Locate the cell with the specified text and output its [x, y] center coordinate. 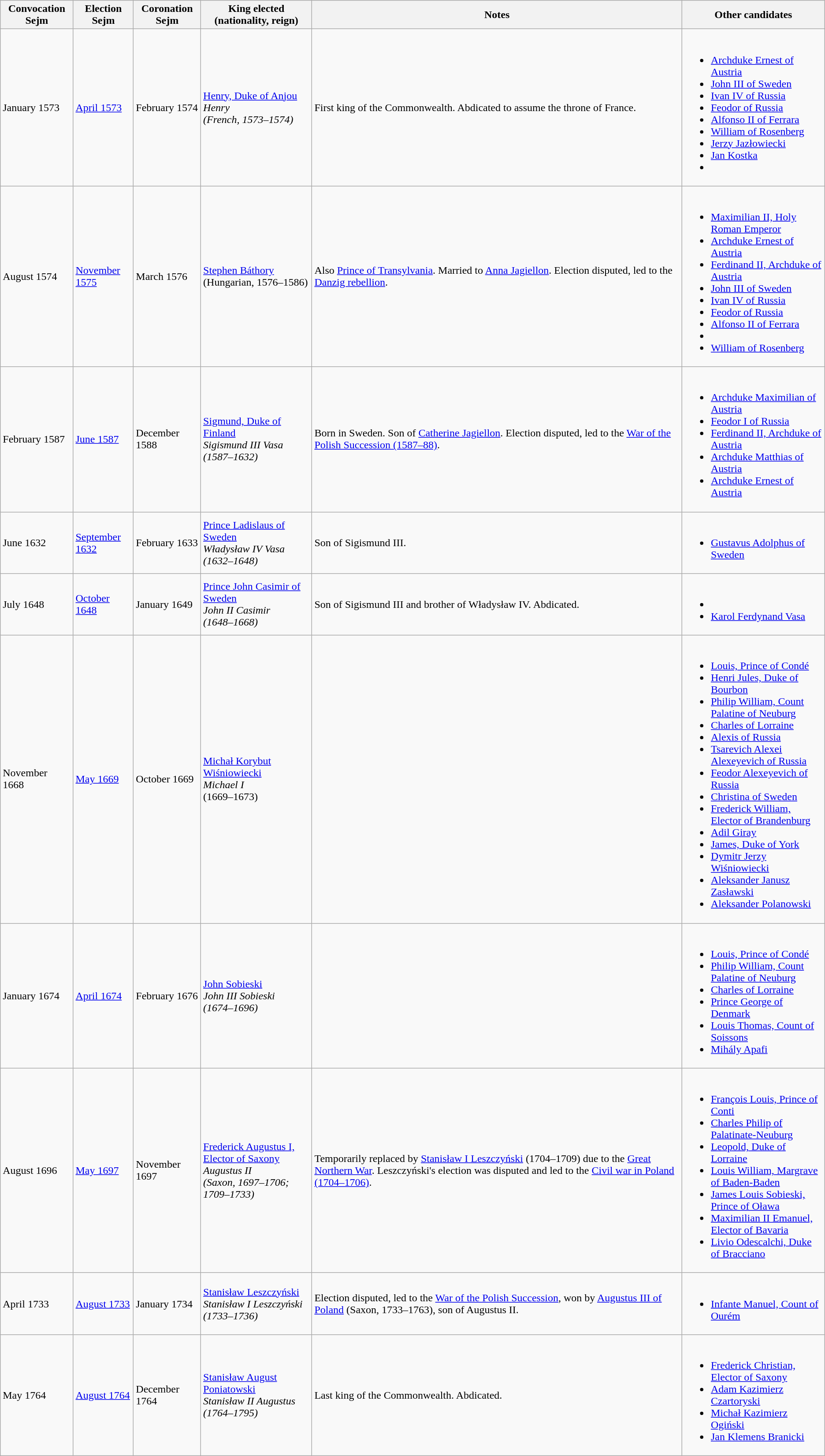
Born in Sweden. Son of Catherine Jagiellon. Election disputed, led to the War of the Polish Succession (1587–88). [497, 439]
August 1696 [37, 1170]
Son of Sigismund III. [497, 543]
August 1574 [37, 276]
January 1573 [37, 108]
October 1669 [167, 779]
June 1587 [103, 439]
May 1764 [37, 1395]
Infante Manuel, Count of Ourém [753, 1303]
August 1733 [103, 1303]
February 1574 [167, 108]
December 1764 [167, 1395]
October 1648 [103, 604]
September 1632 [103, 543]
Frederick Augustus I, Elector of SaxonyAugustus II(Saxon, 1697–1706; 1709–1733) [256, 1170]
April 1674 [103, 995]
April 1573 [103, 108]
Prince Ladislaus of SwedenWładysław IV Vasa(1632–1648) [256, 543]
May 1697 [103, 1170]
Son of Sigismund III and brother of Władysław IV. Abdicated. [497, 604]
Karol Ferdynand Vasa [753, 604]
Election Sejm [103, 15]
John SobieskiJohn III Sobieski(1674–1696) [256, 995]
Stephen Báthory(Hungarian, 1576–1586) [256, 276]
Louis, Prince of CondéPhilip William, Count Palatine of NeuburgCharles of LorrainePrince George of DenmarkLouis Thomas, Count of SoissonsMihály Apafi [753, 995]
January 1734 [167, 1303]
August 1764 [103, 1395]
April 1733 [37, 1303]
July 1648 [37, 604]
Also Prince of Transylvania. Married to Anna Jagiellon. Election disputed, led to the Danzig rebellion. [497, 276]
February 1633 [167, 543]
Frederick Christian, Elector of SaxonyAdam Kazimierz CzartoryskiMichał Kazimierz OgińskiJan Klemens Branicki [753, 1395]
February 1587 [37, 439]
February 1676 [167, 995]
Gustavus Adolphus of Sweden [753, 543]
King elected(nationality, reign) [256, 15]
March 1576 [167, 276]
May 1669 [103, 779]
November 1697 [167, 1170]
Coronation Sejm [167, 15]
First king of the Commonwealth. Abdicated to assume the throne of France. [497, 108]
Archduke Maximilian of AustriaFeodor I of RussiaFerdinand II, Archduke of AustriaArchduke Matthias of AustriaArchduke Ernest of Austria [753, 439]
Sigmund, Duke of FinlandSigismund III Vasa(1587–1632) [256, 439]
Notes [497, 15]
Last king of the Commonwealth. Abdicated. [497, 1395]
January 1649 [167, 604]
Stanisław LeszczyńskiStanisław I Leszczyński(1733–1736) [256, 1303]
Stanisław August PoniatowskiStanisław II Augustus(1764–1795) [256, 1395]
Convocation Sejm [37, 15]
Election disputed, led to the War of the Polish Succession, won by Augustus III of Poland (Saxon, 1733–1763), son of Augustus II. [497, 1303]
November 1575 [103, 276]
January 1674 [37, 995]
Archduke Ernest of AustriaJohn III of SwedenIvan IV of RussiaFeodor of RussiaAlfonso II of FerraraWilliam of RosenbergJerzy JazłowieckiJan Kostka [753, 108]
Prince John Casimir of SwedenJohn II Casimir(1648–1668) [256, 604]
Other candidates [753, 15]
Michał Korybut WiśniowieckiMichael I(1669–1673) [256, 779]
June 1632 [37, 543]
December 1588 [167, 439]
Henry, Duke of AnjouHenry(French, 1573–1574) [256, 108]
November 1668 [37, 779]
